Scan for the cell matching the given text and deliver its (x, y) coordinate at center. 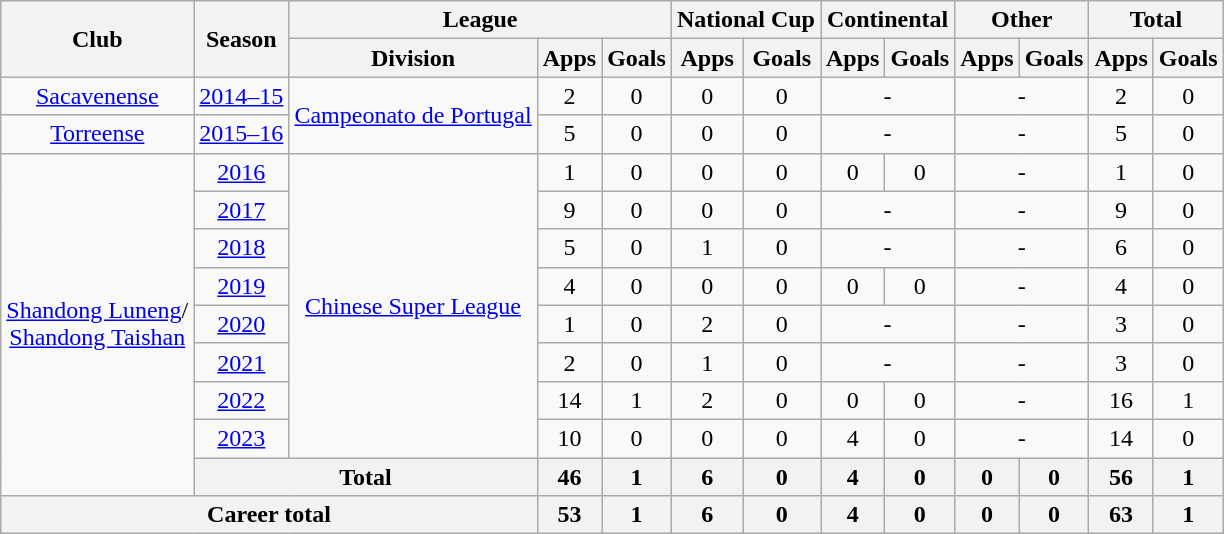
League (480, 20)
2018 (242, 248)
2023 (242, 438)
Campeonato de Portugal (413, 115)
2016 (242, 172)
Sacavenense (98, 96)
2022 (242, 400)
56 (1121, 477)
Club (98, 39)
National Cup (746, 20)
46 (569, 477)
Season (242, 39)
2021 (242, 362)
2014–15 (242, 96)
Career total (269, 515)
2019 (242, 286)
Chinese Super League (413, 305)
Torreense (98, 134)
10 (569, 438)
Continental (887, 20)
2017 (242, 210)
Division (413, 58)
2015–16 (242, 134)
Other (1022, 20)
Shandong Luneng/Shandong Taishan (98, 324)
63 (1121, 515)
16 (1121, 400)
2020 (242, 324)
53 (569, 515)
